Capture the cell that displays the provided text and extract its (X, Y) central coordinate. 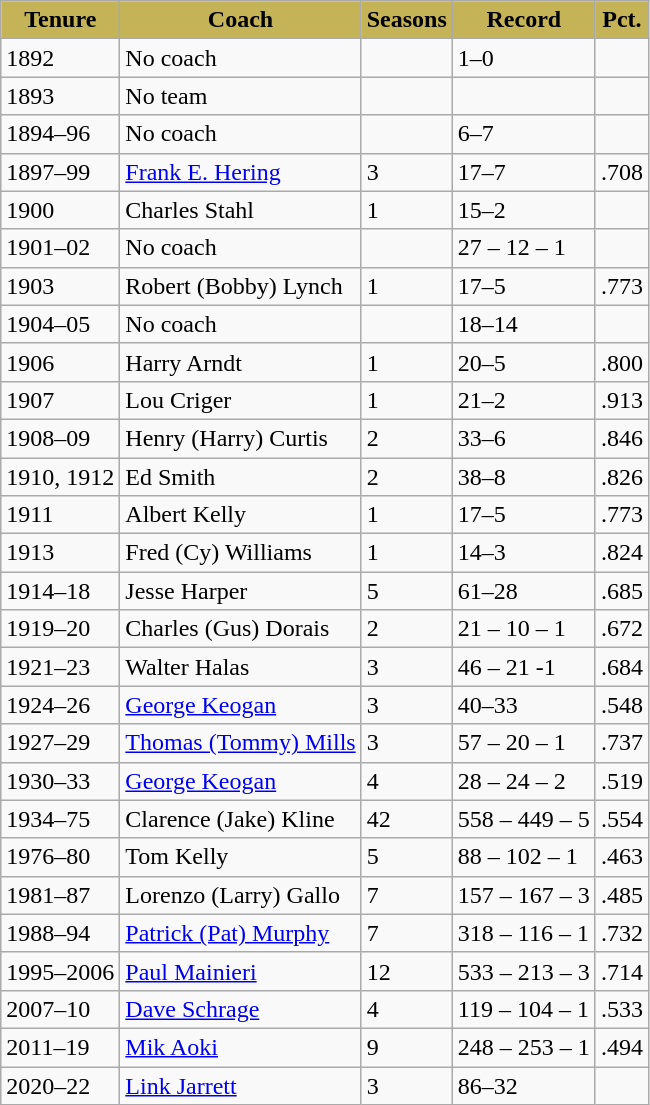
533 – 213 – 3 (524, 971)
20–5 (524, 362)
18–14 (524, 324)
Dave Schrage (240, 1009)
.846 (622, 438)
1901–02 (60, 248)
9 (406, 1047)
21–2 (524, 400)
15–2 (524, 210)
46 – 21 -1 (524, 667)
Harry Arndt (240, 362)
.533 (622, 1009)
.708 (622, 172)
1914–18 (60, 591)
.732 (622, 933)
Link Jarrett (240, 1085)
.554 (622, 819)
Mik Aoki (240, 1047)
61–28 (524, 591)
Jesse Harper (240, 591)
.824 (622, 553)
.463 (622, 857)
Charles Stahl (240, 210)
1900 (60, 210)
Tom Kelly (240, 857)
.800 (622, 362)
1988–94 (60, 933)
12 (406, 971)
1910, 1912 (60, 477)
318 – 116 – 1 (524, 933)
Fred (Cy) Williams (240, 553)
33–6 (524, 438)
Frank E. Hering (240, 172)
248 – 253 – 1 (524, 1047)
1934–75 (60, 819)
.685 (622, 591)
1894–96 (60, 134)
42 (406, 819)
40–33 (524, 705)
2007–10 (60, 1009)
.494 (622, 1047)
Albert Kelly (240, 515)
1903 (60, 286)
28 – 24 – 2 (524, 781)
27 – 12 – 1 (524, 248)
Seasons (406, 20)
1906 (60, 362)
Robert (Bobby) Lynch (240, 286)
Thomas (Tommy) Mills (240, 743)
Henry (Harry) Curtis (240, 438)
.737 (622, 743)
558 – 449 – 5 (524, 819)
6–7 (524, 134)
.672 (622, 629)
Coach (240, 20)
17–7 (524, 172)
1919–20 (60, 629)
88 – 102 – 1 (524, 857)
1907 (60, 400)
1921–23 (60, 667)
57 – 20 – 1 (524, 743)
1995–2006 (60, 971)
1911 (60, 515)
1981–87 (60, 895)
Pct. (622, 20)
Charles (Gus) Dorais (240, 629)
1904–05 (60, 324)
119 – 104 – 1 (524, 1009)
Patrick (Pat) Murphy (240, 933)
.913 (622, 400)
38–8 (524, 477)
1892 (60, 58)
21 – 10 – 1 (524, 629)
14–3 (524, 553)
.519 (622, 781)
.548 (622, 705)
.485 (622, 895)
1924–26 (60, 705)
.684 (622, 667)
1–0 (524, 58)
157 – 167 – 3 (524, 895)
1927–29 (60, 743)
Walter Halas (240, 667)
Clarence (Jake) Kline (240, 819)
1897–99 (60, 172)
1930–33 (60, 781)
1893 (60, 96)
Record (524, 20)
Ed Smith (240, 477)
Lorenzo (Larry) Gallo (240, 895)
No team (240, 96)
1908–09 (60, 438)
.714 (622, 971)
86–32 (524, 1085)
.826 (622, 477)
2020–22 (60, 1085)
Paul Mainieri (240, 971)
1976–80 (60, 857)
Lou Criger (240, 400)
Tenure (60, 20)
2011–19 (60, 1047)
1913 (60, 553)
